For the text-containing cell, return its midpoint in (X, Y) coordinate format. 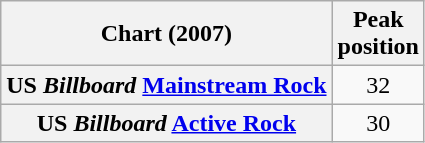
US Billboard Mainstream Rock (166, 85)
32 (378, 85)
US Billboard Active Rock (166, 123)
Peakposition (378, 34)
30 (378, 123)
Chart (2007) (166, 34)
